Provide the [x, y] coordinate of the cell's center where the given text is located.  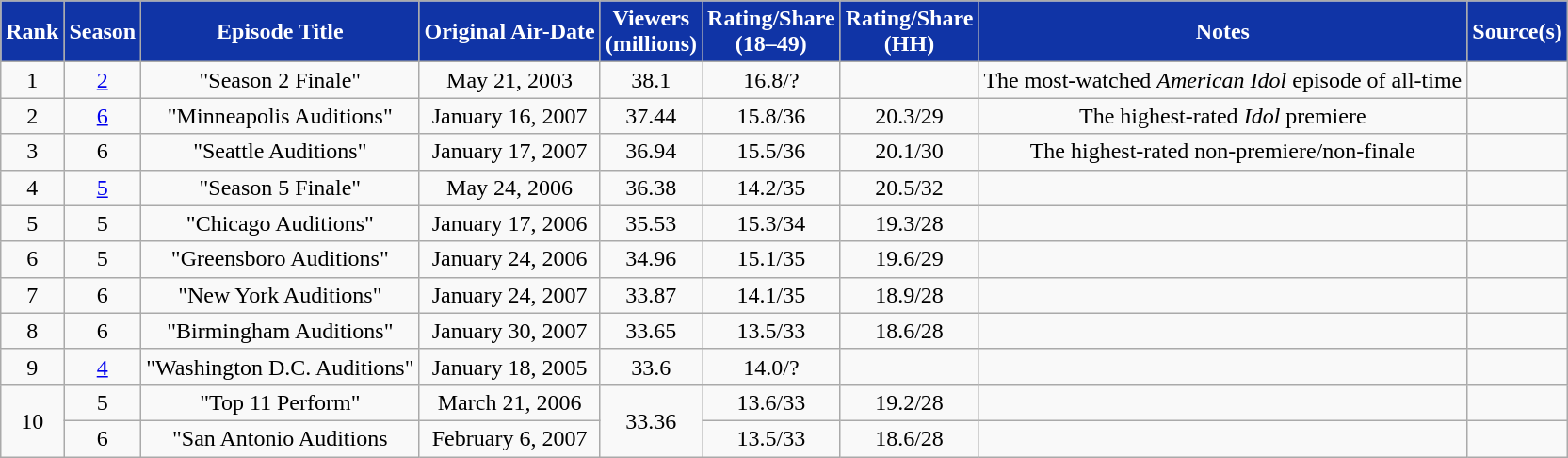
15.1/35 [772, 259]
"Season 5 Finale" [281, 188]
35.53 [651, 223]
7 [32, 295]
January 17, 2006 [509, 223]
14.2/35 [772, 188]
The most-watched American Idol episode of all-time [1222, 80]
10 [32, 420]
"Season 2 Finale" [281, 80]
The highest-rated non-premiere/non-finale [1222, 152]
"Birmingham Auditions" [281, 331]
37.44 [651, 116]
33.36 [651, 420]
January 24, 2006 [509, 259]
34.96 [651, 259]
March 21, 2006 [509, 402]
January 30, 2007 [509, 331]
1 [32, 80]
"Chicago Auditions" [281, 223]
14.0/? [772, 367]
33.65 [651, 331]
19.6/29 [910, 259]
16.8/? [772, 80]
Viewers(millions) [651, 32]
May 24, 2006 [509, 188]
15.8/36 [772, 116]
Rank [32, 32]
Original Air-Date [509, 32]
Rating/Share(HH) [910, 32]
20.1/30 [910, 152]
May 21, 2003 [509, 80]
"Minneapolis Auditions" [281, 116]
January 17, 2007 [509, 152]
9 [32, 367]
33.6 [651, 367]
38.1 [651, 80]
January 24, 2007 [509, 295]
February 6, 2007 [509, 438]
15.3/34 [772, 223]
19.3/28 [910, 223]
"Seattle Auditions" [281, 152]
"San Antonio Auditions [281, 438]
"Greensboro Auditions" [281, 259]
14.1/35 [772, 295]
20.5/32 [910, 188]
Rating/Share(18–49) [772, 32]
"Washington D.C. Auditions" [281, 367]
13.6/33 [772, 402]
"Top 11 Perform" [281, 402]
18.9/28 [910, 295]
36.38 [651, 188]
January 16, 2007 [509, 116]
The highest-rated Idol premiere [1222, 116]
20.3/29 [910, 116]
19.2/28 [910, 402]
8 [32, 331]
Notes [1222, 32]
36.94 [651, 152]
"New York Auditions" [281, 295]
3 [32, 152]
Source(s) [1518, 32]
15.5/36 [772, 152]
Season [103, 32]
January 18, 2005 [509, 367]
33.87 [651, 295]
Episode Title [281, 32]
